Find where the given text appears and provide that cell's center as [X, Y] coordinate. 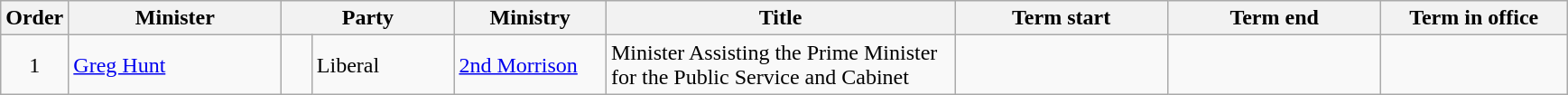
Ministry [531, 18]
Minister Assisting the Prime Minister for the Public Service and Cabinet [780, 65]
Term in office [1474, 18]
Order [34, 18]
Term end [1275, 18]
Title [780, 18]
1 [34, 65]
Liberal [383, 65]
2nd Morrison [531, 65]
Party [368, 18]
Term start [1062, 18]
Greg Hunt [175, 65]
Minister [175, 18]
